Extract the (X, Y) coordinate from the center of the cell holding the provided text.  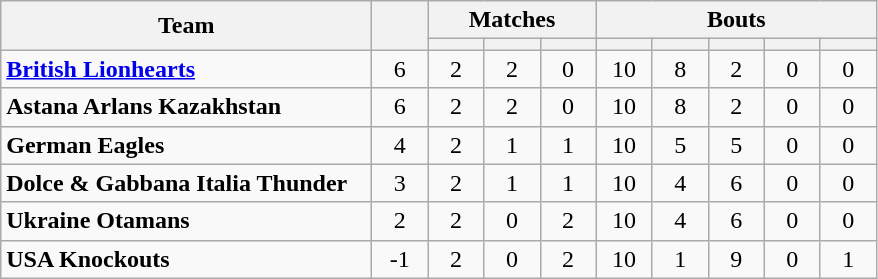
British Lionhearts (186, 69)
USA Knockouts (186, 259)
Team (186, 26)
3 (400, 183)
Astana Arlans Kazakhstan (186, 107)
Matches (512, 20)
Dolce & Gabbana Italia Thunder (186, 183)
Bouts (736, 20)
-1 (400, 259)
Ukraine Otamans (186, 221)
German Eagles (186, 145)
9 (736, 259)
